Return the [x, y] coordinate for the center point of the cell that contains the specified text.  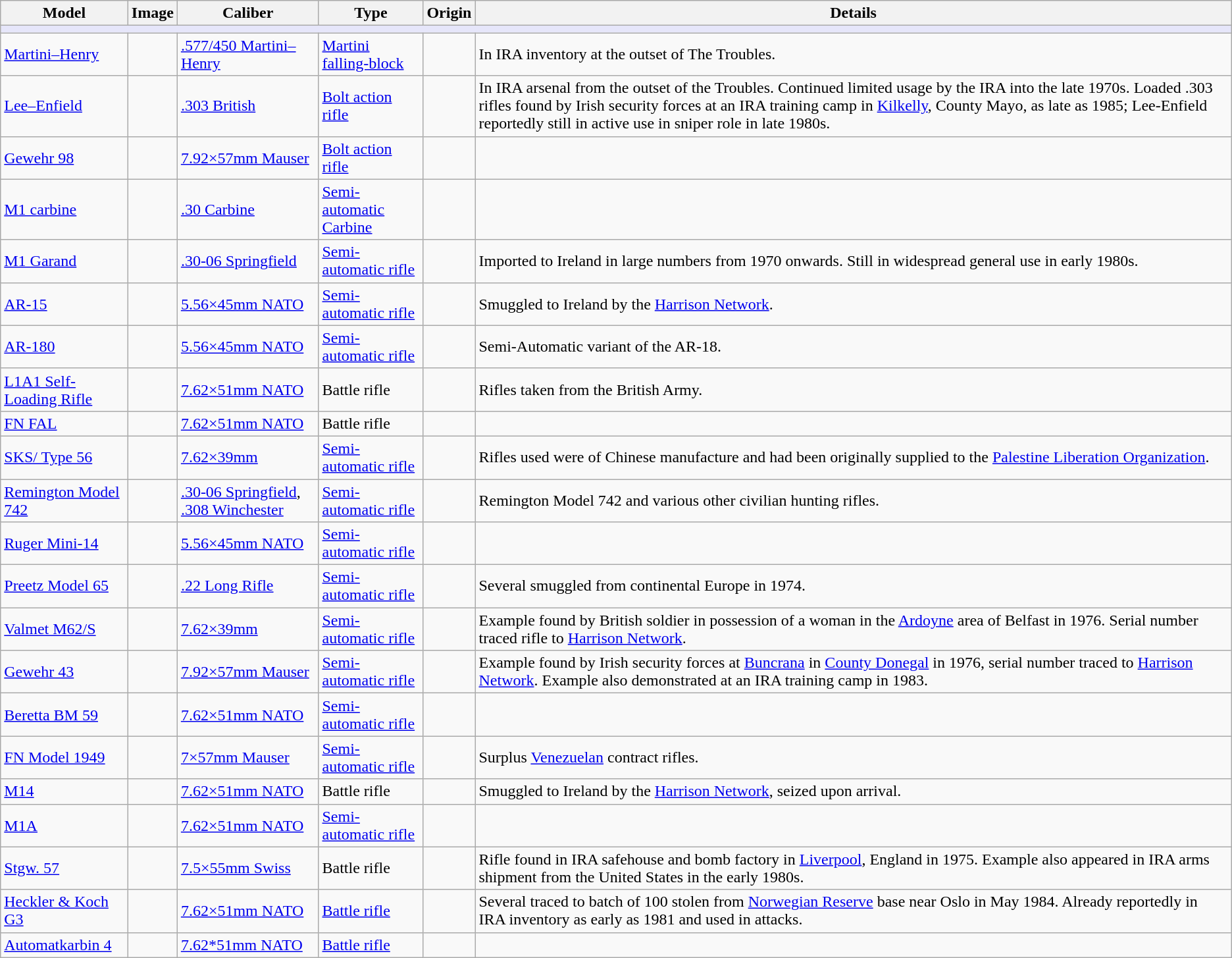
Martini–Henry [64, 54]
Preetz Model 65 [64, 586]
.30-06 Springfield, .308 Winchester [247, 500]
7.5×55mm Swiss [247, 868]
.577/450 Martini–Henry [247, 54]
Lee–Enfield [64, 106]
FN FAL [64, 423]
.30 Carbine [247, 209]
Surplus Venezuelan contract rifles. [853, 757]
Details [853, 13]
Smuggled to Ireland by the Harrison Network. [853, 304]
Valmet M62/S [64, 629]
Gewehr 98 [64, 158]
Origin [449, 13]
Remington Model 742 [64, 500]
Stgw. 57 [64, 868]
Several smuggled from continental Europe in 1974. [853, 586]
Type [371, 13]
L1A1 Self-Loading Rifle [64, 390]
Remington Model 742 and various other civilian hunting rifles. [853, 500]
.22 Long Rifle [247, 586]
AR-180 [64, 346]
7.62*51mm NATO [247, 945]
M1 Garand [64, 261]
7×57mm Mauser [247, 757]
Martini falling-block [371, 54]
.30-06 Springfield [247, 261]
Automatkarbin 4 [64, 945]
Rifles used were of Chinese manufacture and had been originally supplied to the Palestine Liberation Organization. [853, 457]
Caliber [247, 13]
Beretta BM 59 [64, 715]
Rifles taken from the British Army. [853, 390]
M14 [64, 791]
M1 carbine [64, 209]
Smuggled to Ireland by the Harrison Network, seized upon arrival. [853, 791]
Example found by British soldier in possession of a woman in the Ardoyne area of Belfast in 1976. Serial number traced rifle to Harrison Network. [853, 629]
Heckler & Koch G3 [64, 911]
Semi-automatic Carbine [371, 209]
SKS/ Type 56 [64, 457]
Model [64, 13]
In IRA inventory at the outset of The Troubles. [853, 54]
AR-15 [64, 304]
.303 British [247, 106]
Imported to Ireland in large numbers from 1970 onwards. Still in widespread general use in early 1980s. [853, 261]
Image [153, 13]
Semi-Automatic variant of the AR-18. [853, 346]
M1A [64, 826]
Ruger Mini-14 [64, 544]
FN Model 1949 [64, 757]
Gewehr 43 [64, 672]
